Return [X, Y] of the center of cell containing provided text 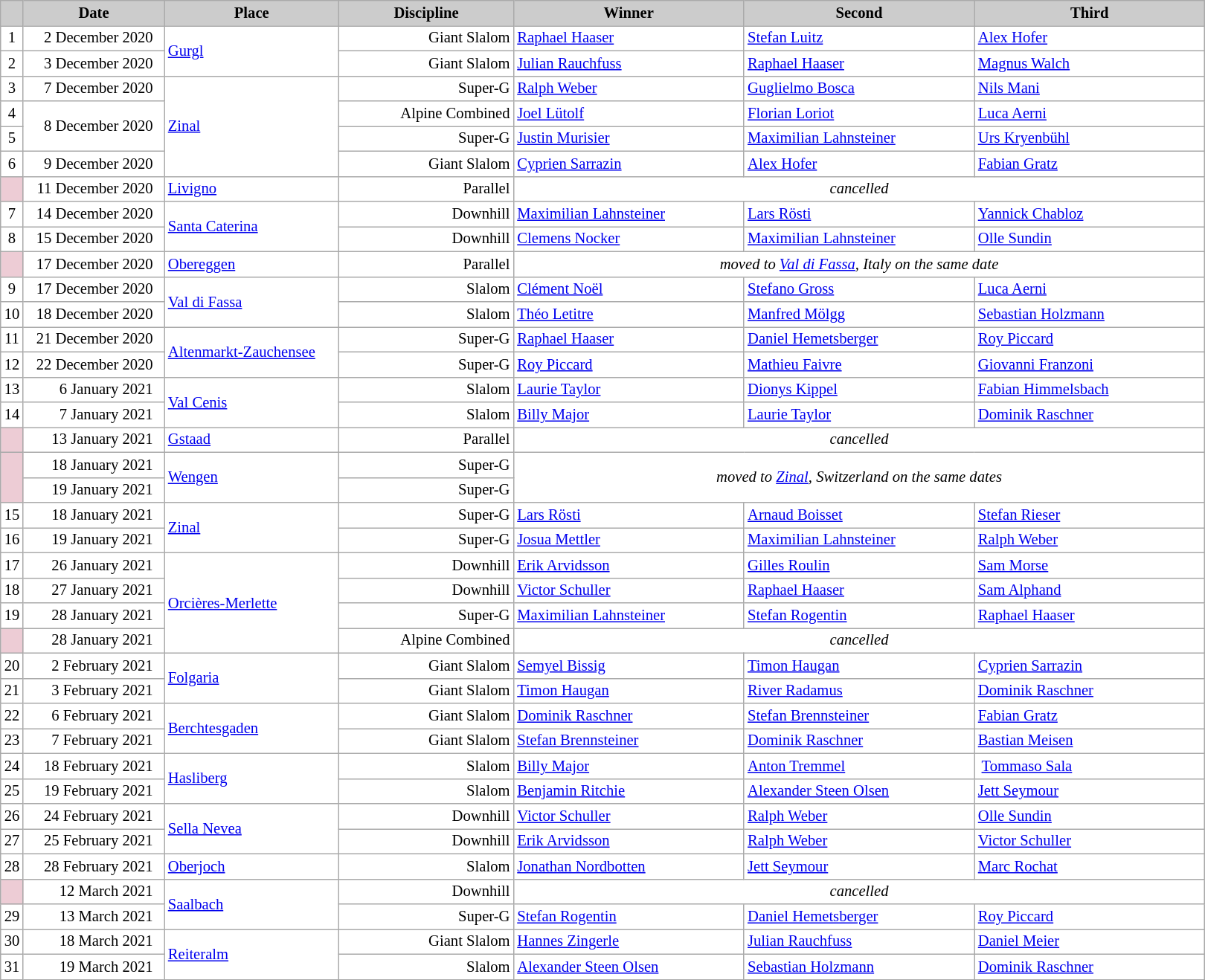
1 [12, 38]
Altenmarkt-Zauchensee [251, 352]
Winner [629, 13]
21 December 2020 [94, 339]
Livigno [251, 189]
Sam Alphand [1090, 590]
Florian Loriot [859, 114]
Folgaria [251, 678]
25 [12, 791]
Anton Tremmel [859, 766]
Benjamin Ritchie [629, 791]
20 [12, 665]
24 [12, 766]
18 [12, 590]
30 [12, 941]
Giovanni Franzoni [1090, 364]
23 [12, 741]
Stefano Gross [859, 289]
13 January 2021 [94, 439]
Magnus Walch [1090, 63]
Semyel Bissig [629, 665]
27 January 2021 [94, 590]
moved to Zinal, Switzerland on the same dates [858, 477]
Santa Caterina [251, 226]
Justin Murisier [629, 138]
Sam Morse [1090, 565]
19 March 2021 [94, 967]
13 March 2021 [94, 917]
18 February 2021 [94, 766]
Manfred Mölgg [859, 315]
Clément Noël [629, 289]
Guglielmo Bosca [859, 88]
5 [12, 138]
2 February 2021 [94, 665]
Théo Letitre [629, 315]
Discipline [427, 13]
Jonathan Nordbotten [629, 866]
Stefan Rieser [1090, 515]
15 [12, 515]
Gilles Roulin [859, 565]
7 December 2020 [94, 88]
Arnaud Boisset [859, 515]
22 [12, 716]
25 February 2021 [94, 841]
8 [12, 239]
Obereggen [251, 264]
12 [12, 364]
16 [12, 540]
11 [12, 339]
Clemens Nocker [629, 239]
Berchtesgaden [251, 729]
Fabian Himmelsbach [1090, 390]
Urs Kryenbühl [1090, 138]
28 February 2021 [94, 866]
3 [12, 88]
Val di Fassa [251, 302]
Val Cenis [251, 402]
3 February 2021 [94, 691]
Wengen [251, 477]
3 December 2020 [94, 63]
Josua Mettler [629, 540]
19 [12, 615]
Oberjoch [251, 866]
27 [12, 841]
11 December 2020 [94, 189]
28 [12, 866]
24 February 2021 [94, 816]
Gurgl [251, 51]
Gstaad [251, 439]
Marc Rochat [1090, 866]
13 [12, 390]
2 [12, 63]
12 March 2021 [94, 892]
Nils Mani [1090, 88]
7 [12, 213]
Joel Lütolf [629, 114]
Place [251, 13]
Orcières-Merlette [251, 602]
6 January 2021 [94, 390]
Third [1090, 13]
18 March 2021 [94, 941]
Yannick Chabloz [1090, 213]
Bastian Meisen [1090, 741]
9 December 2020 [94, 164]
26 January 2021 [94, 565]
Stefan Luitz [859, 38]
9 [12, 289]
Second [859, 13]
2 December 2020 [94, 38]
7 January 2021 [94, 414]
26 [12, 816]
Saalbach [251, 904]
Hasliberg [251, 778]
6 [12, 164]
6 February 2021 [94, 716]
moved to Val di Fassa, Italy on the same date [858, 264]
21 [12, 691]
Daniel Meier [1090, 941]
18 December 2020 [94, 315]
Dionys Kippel [859, 390]
14 [12, 414]
8 December 2020 [94, 126]
19 February 2021 [94, 791]
29 [12, 917]
Hannes Zingerle [629, 941]
31 [12, 967]
17 [12, 565]
Date [94, 13]
Reiteralm [251, 954]
10 [12, 315]
15 December 2020 [94, 239]
4 [12, 114]
Tommaso Sala [1090, 766]
River Radamus [859, 691]
7 February 2021 [94, 741]
22 December 2020 [94, 364]
14 December 2020 [94, 213]
Sella Nevea [251, 828]
Mathieu Faivre [859, 364]
